Output the (X, Y) coordinate of the center of the cell containing the given text.  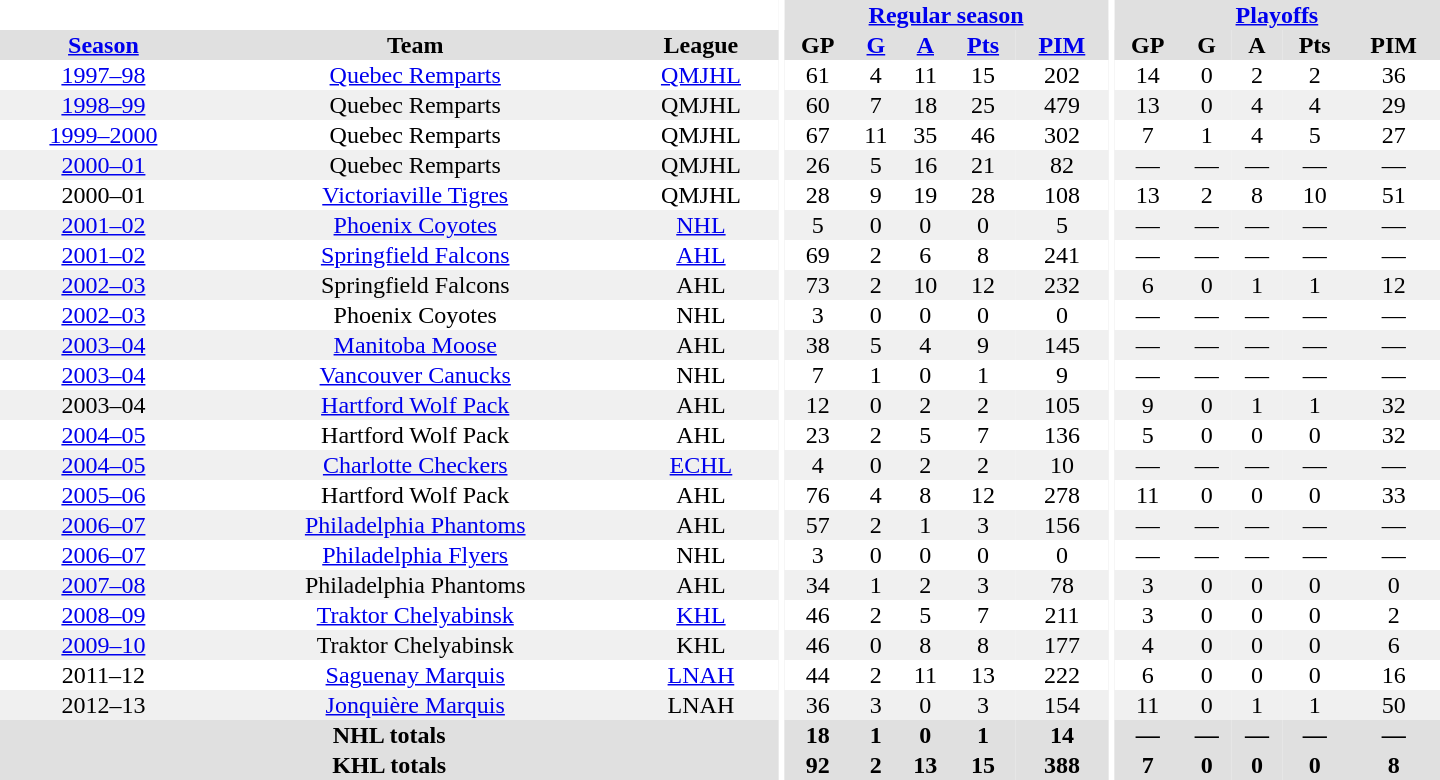
156 (1062, 525)
KHL totals (389, 765)
222 (1062, 675)
35 (925, 135)
388 (1062, 765)
2008–09 (104, 615)
51 (1394, 195)
1997–98 (104, 75)
108 (1062, 195)
73 (818, 285)
177 (1062, 645)
23 (818, 435)
92 (818, 765)
Season (104, 45)
29 (1394, 105)
21 (982, 165)
57 (818, 525)
25 (982, 105)
Team (416, 45)
67 (818, 135)
232 (1062, 285)
211 (1062, 615)
78 (1062, 585)
Manitoba Moose (416, 345)
34 (818, 585)
2005–06 (104, 495)
ECHL (702, 465)
154 (1062, 705)
2012–13 (104, 705)
Regular season (946, 15)
Philadelphia Flyers (416, 555)
278 (1062, 495)
50 (1394, 705)
479 (1062, 105)
League (702, 45)
1999–2000 (104, 135)
69 (818, 255)
302 (1062, 135)
27 (1394, 135)
2011–12 (104, 675)
61 (818, 75)
33 (1394, 495)
202 (1062, 75)
105 (1062, 405)
19 (925, 195)
NHL totals (389, 735)
38 (818, 345)
60 (818, 105)
82 (1062, 165)
1998–99 (104, 105)
26 (818, 165)
145 (1062, 345)
2009–10 (104, 645)
Jonquière Marquis (416, 705)
Playoffs (1277, 15)
2007–08 (104, 585)
76 (818, 495)
Victoriaville Tigres (416, 195)
Saguenay Marquis (416, 675)
136 (1062, 435)
44 (818, 675)
241 (1062, 255)
Vancouver Canucks (416, 375)
Charlotte Checkers (416, 465)
